For the text-containing cell, return its midpoint in (X, Y) coordinate format. 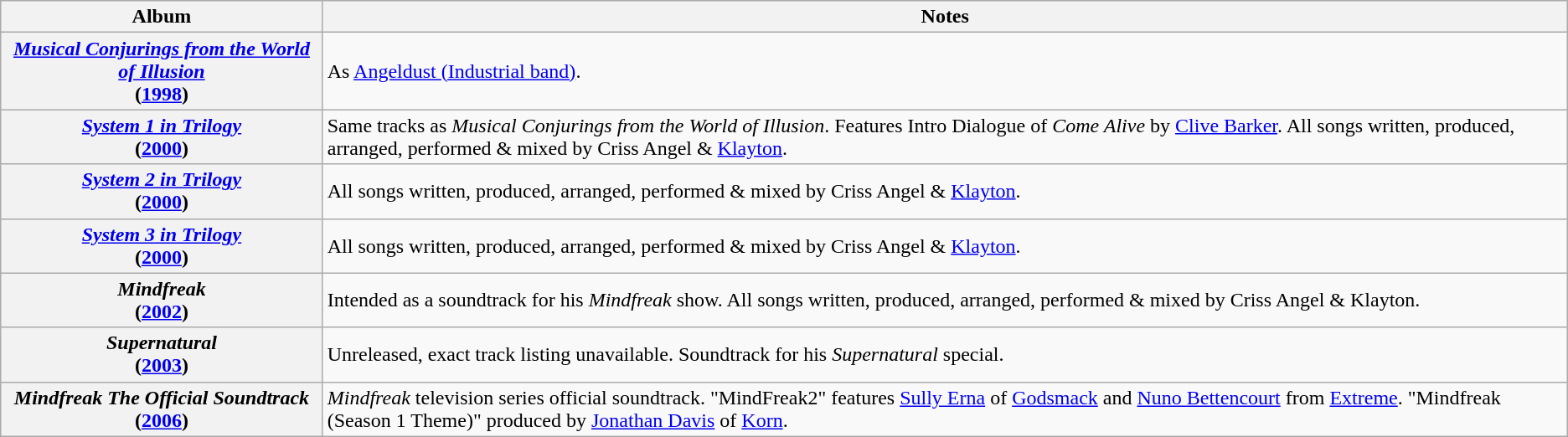
Mindfreak The Official Soundtrack(2006) (162, 409)
System 1 in Trilogy(2000) (162, 137)
Mindfreak(2002) (162, 300)
Intended as a soundtrack for his Mindfreak show. All songs written, produced, arranged, performed & mixed by Criss Angel & Klayton. (945, 300)
System 3 in Trilogy(2000) (162, 246)
Supernatural(2003) (162, 355)
Musical Conjurings from the World of Illusion(1998) (162, 71)
System 2 in Trilogy(2000) (162, 191)
Album (162, 17)
As Angeldust (Industrial band). (945, 71)
Notes (945, 17)
Unreleased, exact track listing unavailable. Soundtrack for his Supernatural special. (945, 355)
